Detect which cell encompasses the target text, then output its [x, y] center coordinate. 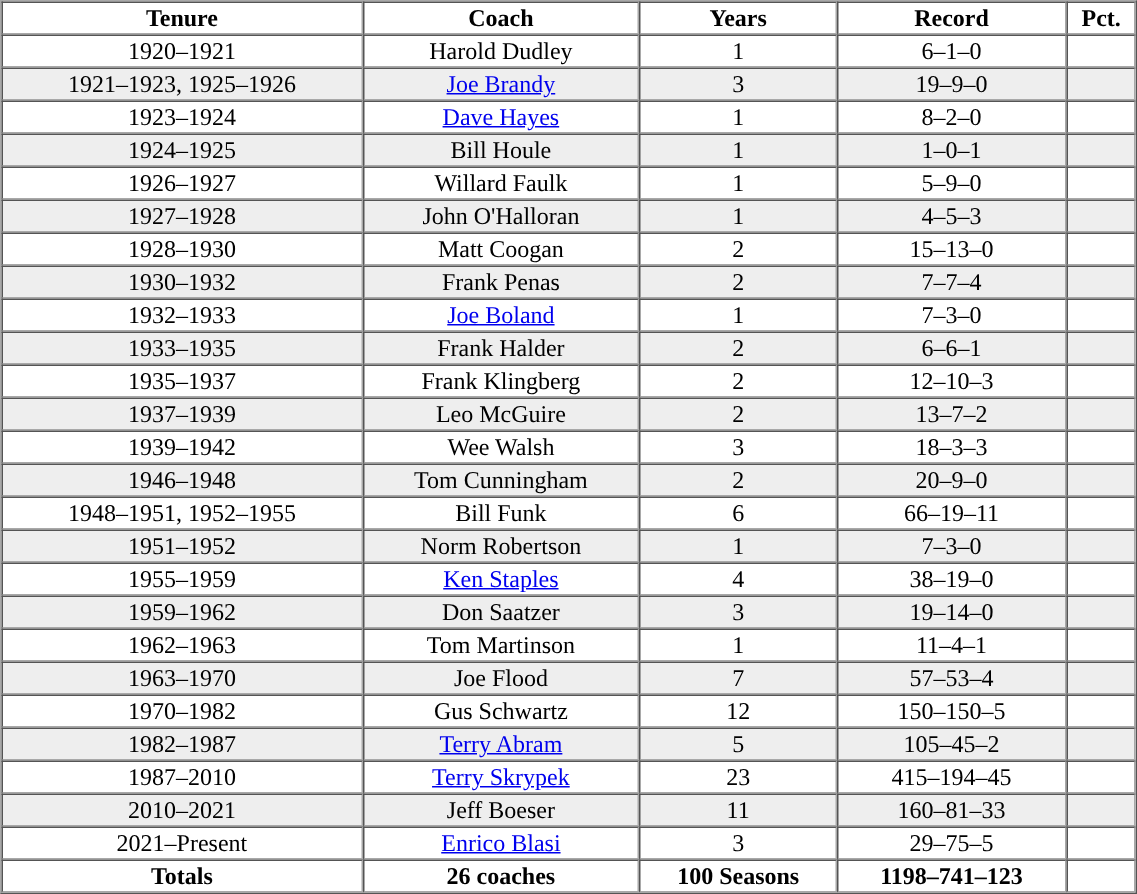
6–1–0 [952, 50]
Terry Skrypek [500, 776]
1970–1982 [182, 710]
1982–1987 [182, 744]
1933–1935 [182, 348]
160–81–33 [952, 810]
4 [738, 578]
1927–1928 [182, 216]
105–45–2 [952, 744]
1930–1932 [182, 282]
12 [738, 710]
5 [738, 744]
Don Saatzer [500, 612]
Tom Cunningham [500, 480]
19–14–0 [952, 612]
Frank Klingberg [500, 380]
1963–1970 [182, 678]
Enrico Blasi [500, 842]
1928–1930 [182, 248]
1962–1963 [182, 644]
1–0–1 [952, 150]
John O'Halloran [500, 216]
1935–1937 [182, 380]
26 coaches [500, 876]
Bill Funk [500, 512]
1924–1925 [182, 150]
Joe Flood [500, 678]
Willard Faulk [500, 182]
Totals [182, 876]
Jeff Boeser [500, 810]
66–19–11 [952, 512]
Harold Dudley [500, 50]
1923–1924 [182, 116]
Pct. [1101, 18]
1920–1921 [182, 50]
5–9–0 [952, 182]
8–2–0 [952, 116]
1198–741–123 [952, 876]
7 [738, 678]
Ken Staples [500, 578]
1955–1959 [182, 578]
Coach [500, 18]
1946–1948 [182, 480]
Leo McGuire [500, 414]
Record [952, 18]
Bill Houle [500, 150]
20–9–0 [952, 480]
1939–1942 [182, 446]
100 Seasons [738, 876]
1937–1939 [182, 414]
11–4–1 [952, 644]
415–194–45 [952, 776]
Tom Martinson [500, 644]
Norm Robertson [500, 546]
Frank Halder [500, 348]
6 [738, 512]
18–3–3 [952, 446]
1948–1951, 1952–1955 [182, 512]
Dave Hayes [500, 116]
7–7–4 [952, 282]
Matt Coogan [500, 248]
23 [738, 776]
150–150–5 [952, 710]
1951–1952 [182, 546]
57–53–4 [952, 678]
Wee Walsh [500, 446]
29–75–5 [952, 842]
1959–1962 [182, 612]
Tenure [182, 18]
2021–Present [182, 842]
6–6–1 [952, 348]
19–9–0 [952, 84]
15–13–0 [952, 248]
4–5–3 [952, 216]
Joe Boland [500, 314]
Joe Brandy [500, 84]
13–7–2 [952, 414]
Frank Penas [500, 282]
12–10–3 [952, 380]
1987–2010 [182, 776]
Terry Abram [500, 744]
Years [738, 18]
1932–1933 [182, 314]
1921–1923, 1925–1926 [182, 84]
Gus Schwartz [500, 710]
1926–1927 [182, 182]
2010–2021 [182, 810]
11 [738, 810]
38–19–0 [952, 578]
